Determine the (x, y) coordinate at the center of the cell enclosing the given text.  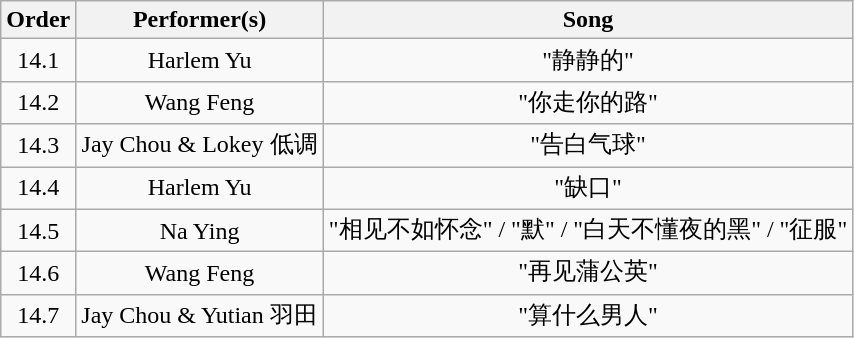
14.3 (38, 146)
Order (38, 20)
"静静的" (588, 60)
14.5 (38, 230)
14.2 (38, 102)
"相见不如怀念" / "默" / "白天不懂夜的黑" / "征服" (588, 230)
14.6 (38, 274)
Jay Chou & Yutian 羽田 (200, 316)
"再见蒲公英" (588, 274)
14.7 (38, 316)
14.4 (38, 188)
Song (588, 20)
Na Ying (200, 230)
"告白气球" (588, 146)
"缺口" (588, 188)
"你走你的路" (588, 102)
14.1 (38, 60)
Jay Chou & Lokey 低调 (200, 146)
Performer(s) (200, 20)
"算什么男人" (588, 316)
